Output the [x, y] coordinate of the center of the cell containing the given text.  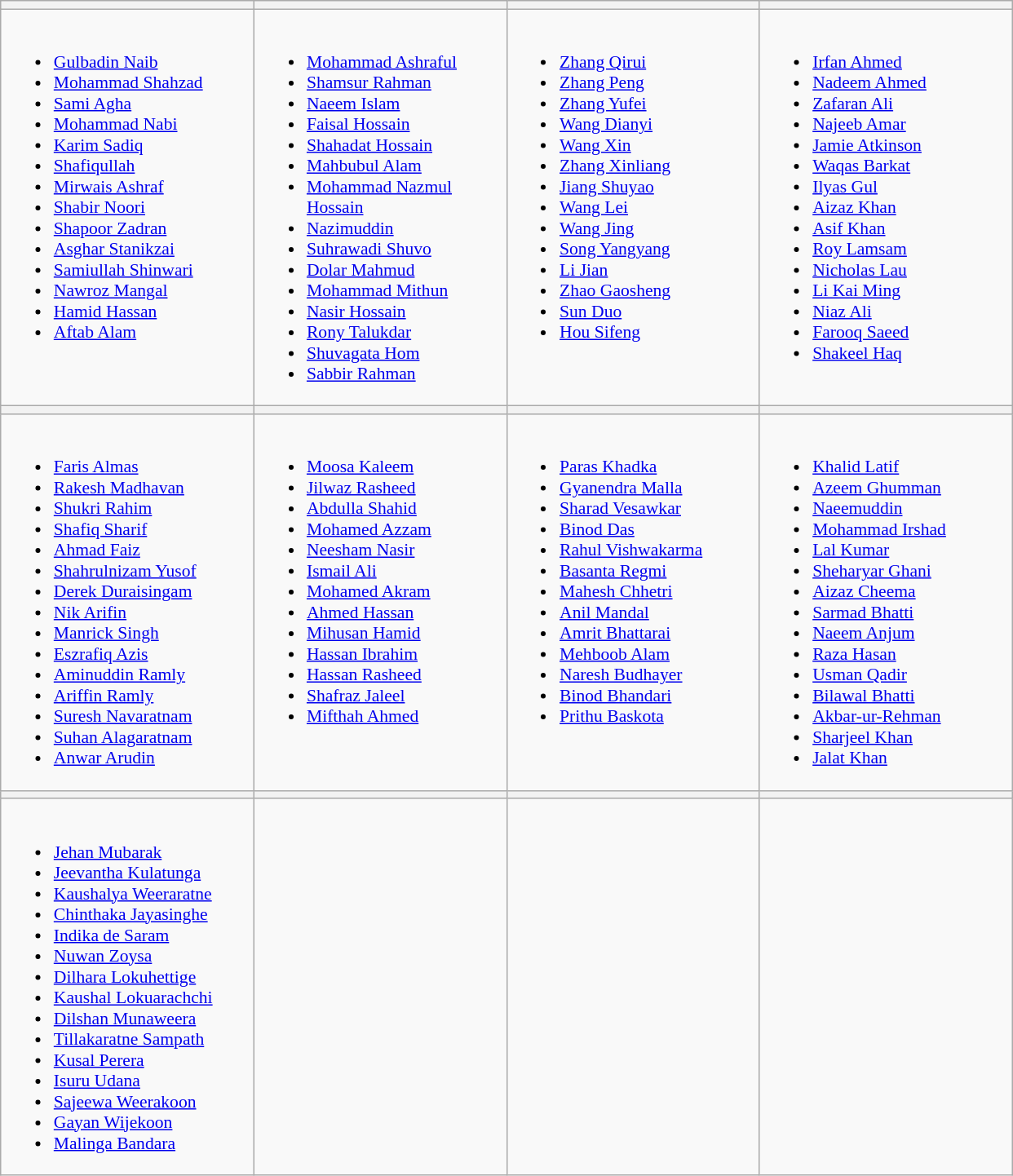
Zhang QiruiZhang PengZhang YufeiWang DianyiWang XinZhang XinliangJiang ShuyaoWang LeiWang JingSong YangyangLi JianZhao GaoshengSun DuoHou Sifeng [633, 207]
